For the text-containing cell, return its midpoint in [X, Y] coordinate format. 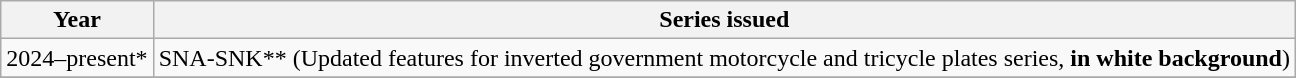
SNA-SNK** (Updated features for inverted government motorcycle and tricycle plates series, in white background) [724, 58]
Series issued [724, 20]
Year [77, 20]
2024–present* [77, 58]
